Extract the [x, y] coordinate from the center of the cell holding the provided text.  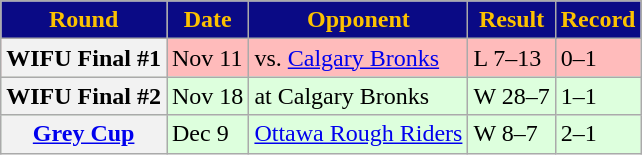
WIFU Final #1 [84, 58]
Round [84, 20]
L 7–13 [512, 58]
Nov 11 [207, 58]
W 28–7 [512, 96]
Ottawa Rough Riders [358, 134]
0–1 [598, 58]
Nov 18 [207, 96]
W 8–7 [512, 134]
2–1 [598, 134]
1–1 [598, 96]
Opponent [358, 20]
Date [207, 20]
WIFU Final #2 [84, 96]
vs. Calgary Bronks [358, 58]
at Calgary Bronks [358, 96]
Dec 9 [207, 134]
Result [512, 20]
Record [598, 20]
Grey Cup [84, 134]
